Provide the (x, y) coordinate of the cell's center where the given text is located.  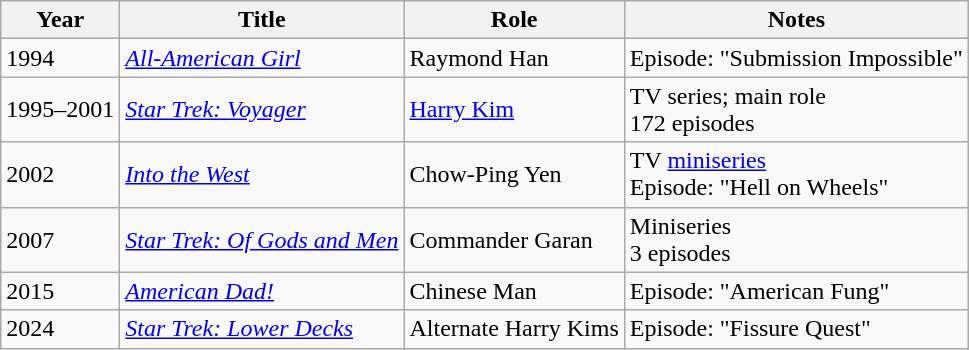
Episode: "Submission Impossible" (796, 58)
Notes (796, 20)
Miniseries3 episodes (796, 240)
Episode: "Fissure Quest" (796, 329)
2024 (60, 329)
Title (262, 20)
Harry Kim (514, 110)
1995–2001 (60, 110)
American Dad! (262, 291)
Into the West (262, 174)
Role (514, 20)
1994 (60, 58)
TV series; main role172 episodes (796, 110)
All-American Girl (262, 58)
Raymond Han (514, 58)
Commander Garan (514, 240)
Star Trek: Voyager (262, 110)
Chinese Man (514, 291)
Chow-Ping Yen (514, 174)
Alternate Harry Kims (514, 329)
Episode: "American Fung" (796, 291)
Year (60, 20)
2002 (60, 174)
Star Trek: Of Gods and Men (262, 240)
Star Trek: Lower Decks (262, 329)
2007 (60, 240)
2015 (60, 291)
TV miniseriesEpisode: "Hell on Wheels" (796, 174)
